Capture the cell that displays the provided text and extract its (X, Y) central coordinate. 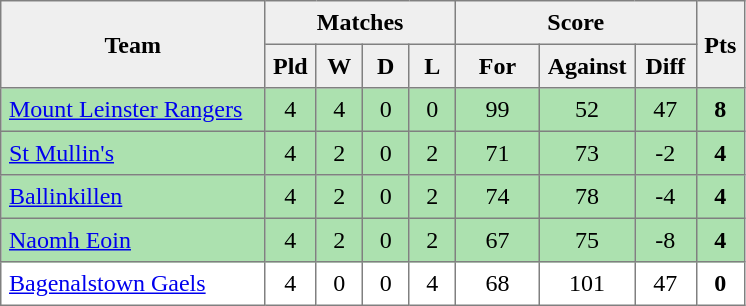
Naomh Eoin (133, 240)
68 (497, 284)
Mount Leinster Rangers (133, 110)
Diff (666, 66)
74 (497, 197)
Against (586, 66)
-2 (666, 153)
-8 (666, 240)
W (339, 66)
Team (133, 44)
St Mullin's (133, 153)
52 (586, 110)
99 (497, 110)
67 (497, 240)
Score (576, 23)
D (385, 66)
73 (586, 153)
101 (586, 284)
L (432, 66)
For (497, 66)
71 (497, 153)
Matches (360, 23)
Bagenalstown Gaels (133, 284)
75 (586, 240)
-4 (666, 197)
Ballinkillen (133, 197)
8 (720, 110)
Pld (290, 66)
78 (586, 197)
Pts (720, 44)
